For the text-containing cell, return its midpoint in (X, Y) coordinate format. 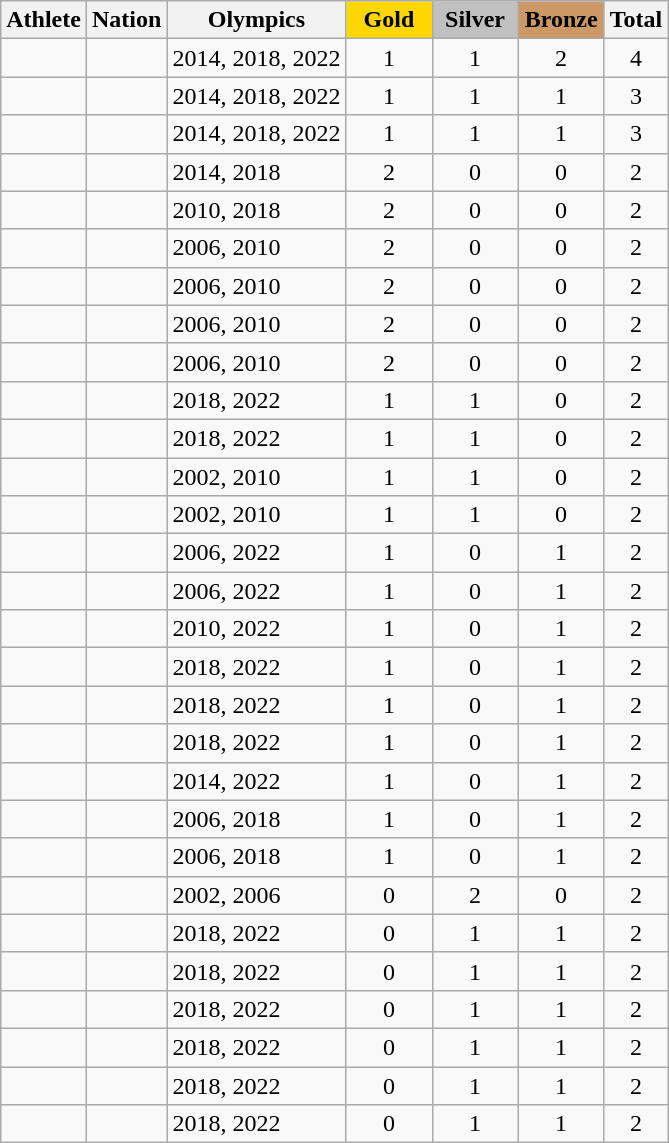
2002, 2006 (256, 895)
Nation (126, 20)
Olympics (256, 20)
4 (636, 58)
Silver (475, 20)
2014, 2022 (256, 781)
2010, 2022 (256, 629)
Total (636, 20)
Athlete (44, 20)
Bronze (561, 20)
2014, 2018 (256, 172)
2010, 2018 (256, 210)
Gold (389, 20)
